From the cell containing the given text, extract its center point as [x, y] coordinate. 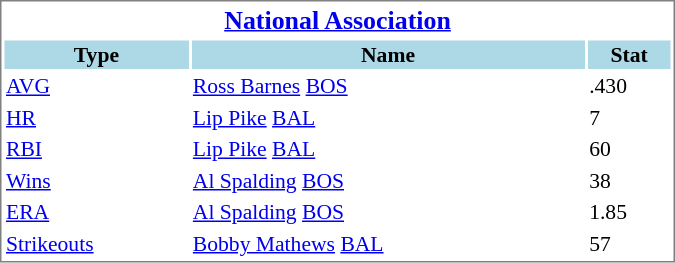
Type [96, 54]
Bobby Mathews BAL [388, 244]
.430 [630, 86]
Ross Barnes BOS [388, 86]
Strikeouts [96, 244]
National Association [337, 20]
57 [630, 244]
AVG [96, 86]
7 [630, 118]
RBI [96, 149]
38 [630, 180]
Wins [96, 180]
HR [96, 118]
1.85 [630, 212]
Name [388, 54]
ERA [96, 212]
60 [630, 149]
Stat [630, 54]
